Extract the [x, y] coordinate from the center of the cell holding the provided text.  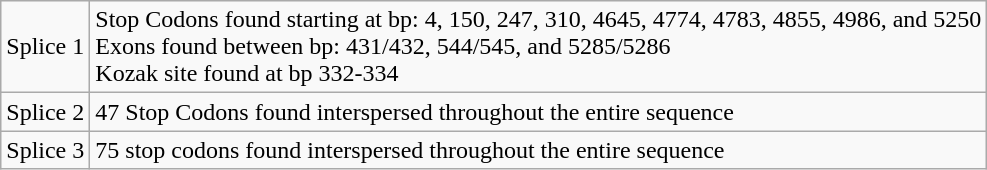
Splice 3 [46, 150]
47 Stop Codons found interspersed throughout the entire sequence [538, 112]
Splice 1 [46, 47]
75 stop codons found interspersed throughout the entire sequence [538, 150]
Splice 2 [46, 112]
